Detect which cell encompasses the target text, then output its (X, Y) center coordinate. 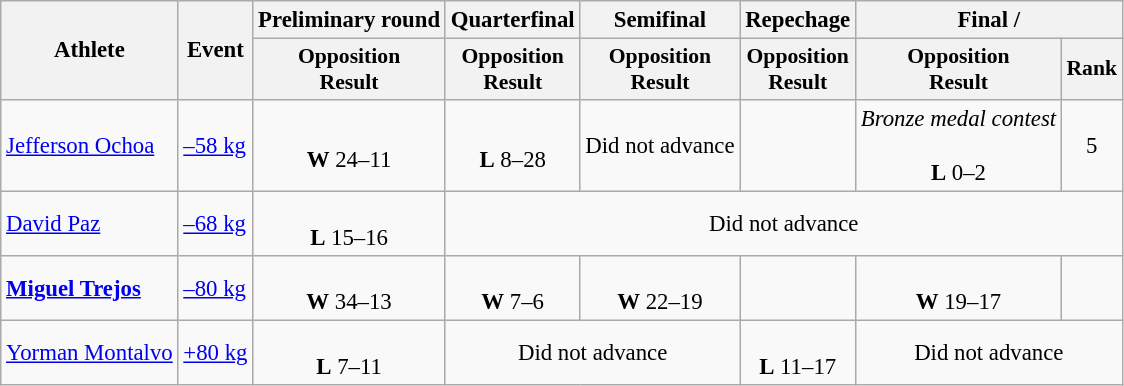
Preliminary round (350, 20)
Repechage (798, 20)
Bronze medal contestL 0–2 (958, 146)
W 34–13 (350, 288)
L 8–28 (512, 146)
–58 kg (216, 146)
+80 kg (216, 352)
Yorman Montalvo (90, 352)
–68 kg (216, 224)
L 11–17 (798, 352)
W 7–6 (512, 288)
Quarterfinal (512, 20)
W 22–19 (660, 288)
David Paz (90, 224)
L 7–11 (350, 352)
Event (216, 50)
W 19–17 (958, 288)
L 15–16 (350, 224)
Athlete (90, 50)
Jefferson Ochoa (90, 146)
Semifinal (660, 20)
Rank (1092, 70)
Final / (988, 20)
Miguel Trejos (90, 288)
–80 kg (216, 288)
W 24–11 (350, 146)
5 (1092, 146)
